Return (X, Y) of the center of cell containing provided text 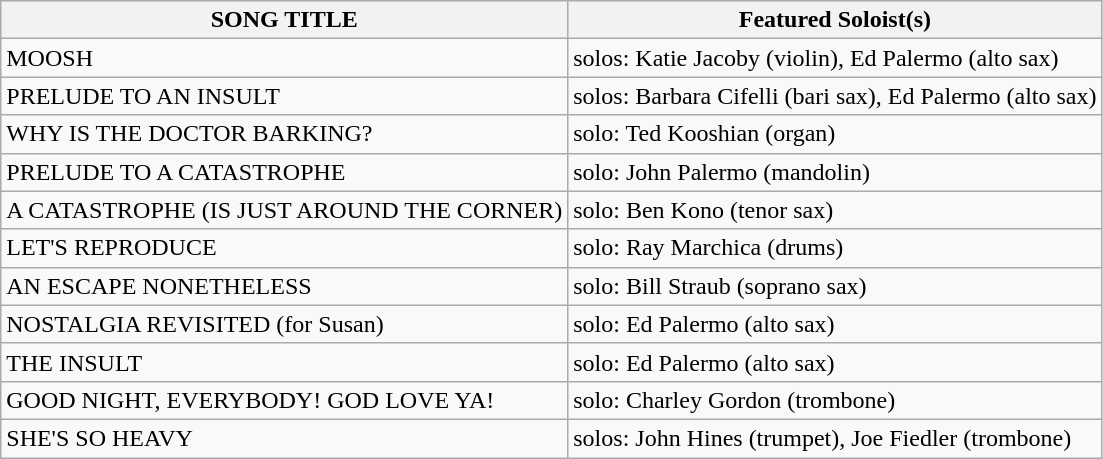
MOOSH (284, 58)
Featured Soloist(s) (835, 20)
solo: Ted Kooshian (organ) (835, 134)
solo: Ben Kono (tenor sax) (835, 210)
LET'S REPRODUCE (284, 248)
A CATASTROPHE (IS JUST AROUND THE CORNER) (284, 210)
SHE'S SO HEAVY (284, 438)
solos: Katie Jacoby (violin), Ed Palermo (alto sax) (835, 58)
solos: Barbara Cifelli (bari sax), Ed Palermo (alto sax) (835, 96)
solo: Charley Gordon (trombone) (835, 400)
solo: John Palermo (mandolin) (835, 172)
SONG TITLE (284, 20)
solos: John Hines (trumpet), Joe Fiedler (trombone) (835, 438)
PRELUDE TO A CATASTROPHE (284, 172)
solo: Bill Straub (soprano sax) (835, 286)
NOSTALGIA REVISITED (for Susan) (284, 324)
THE INSULT (284, 362)
solo: Ray Marchica (drums) (835, 248)
PRELUDE TO AN INSULT (284, 96)
AN ESCAPE NONETHELESS (284, 286)
GOOD NIGHT, EVERYBODY! GOD LOVE YA! (284, 400)
WHY IS THE DOCTOR BARKING? (284, 134)
